Detect which cell encompasses the target text, then output its (X, Y) center coordinate. 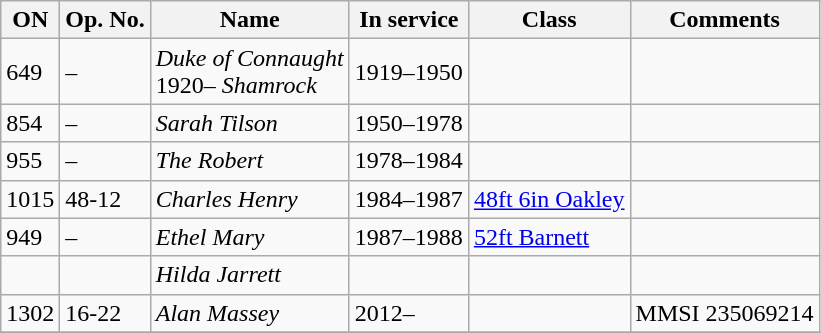
949 (30, 237)
Charles Henry (250, 199)
48-12 (105, 199)
52ft Barnett (549, 237)
1984–1987 (408, 199)
1978–1984 (408, 161)
Sarah Tilson (250, 123)
In service (408, 20)
Hilda Jarrett (250, 275)
Ethel Mary (250, 237)
1950–1978 (408, 123)
955 (30, 161)
649 (30, 72)
Comments (724, 20)
The Robert (250, 161)
2012– (408, 313)
ON (30, 20)
1015 (30, 199)
16-22 (105, 313)
854 (30, 123)
1987–1988 (408, 237)
Class (549, 20)
MMSI 235069214 (724, 313)
Name (250, 20)
Duke of Connaught 1920– Shamrock (250, 72)
1302 (30, 313)
Op. No. (105, 20)
Alan Massey (250, 313)
48ft 6in Oakley (549, 199)
1919–1950 (408, 72)
